Detect which cell encompasses the target text, then output its (X, Y) center coordinate. 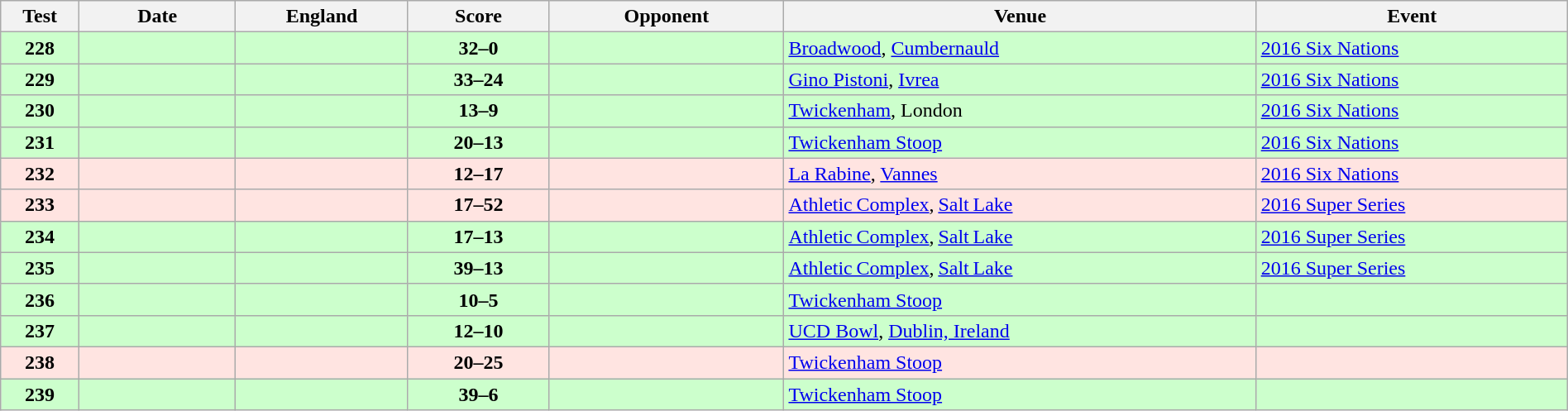
13–9 (478, 111)
20–13 (478, 142)
Broadwood, Cumbernauld (1021, 48)
231 (40, 142)
235 (40, 268)
237 (40, 331)
232 (40, 174)
Score (478, 17)
33–24 (478, 79)
230 (40, 111)
Event (1412, 17)
32–0 (478, 48)
10–5 (478, 299)
Twickenham, London (1021, 111)
12–10 (478, 331)
229 (40, 79)
Gino Pistoni, Ivrea (1021, 79)
Date (157, 17)
39–6 (478, 394)
Test (40, 17)
39–13 (478, 268)
17–52 (478, 205)
Opponent (667, 17)
238 (40, 362)
239 (40, 394)
236 (40, 299)
12–17 (478, 174)
Venue (1021, 17)
233 (40, 205)
20–25 (478, 362)
228 (40, 48)
17–13 (478, 237)
La Rabine, Vannes (1021, 174)
234 (40, 237)
UCD Bowl, Dublin, Ireland (1021, 331)
England (322, 17)
